For the text-containing cell, return its midpoint in (X, Y) coordinate format. 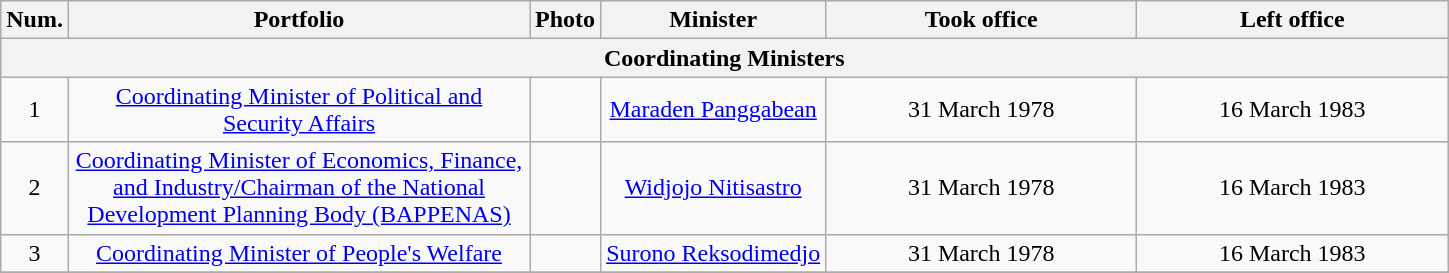
2 (35, 188)
Surono Reksodimedjo (714, 253)
Portfolio (298, 20)
Coordinating Minister of People's Welfare (298, 253)
Coordinating Ministers (724, 58)
3 (35, 253)
Photo (566, 20)
Minister (714, 20)
Maraden Panggabean (714, 110)
Coordinating Minister of Economics, Finance, and Industry/Chairman of the National Development Planning Body (BAPPENAS) (298, 188)
Left office (1292, 20)
Num. (35, 20)
Took office (982, 20)
Widjojo Nitisastro (714, 188)
1 (35, 110)
Coordinating Minister of Political and Security Affairs (298, 110)
